Detect which cell encompasses the target text, then output its [x, y] center coordinate. 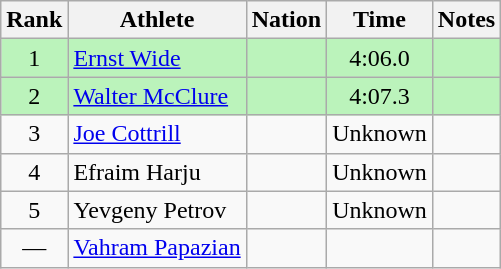
Efraim Harju [157, 172]
Athlete [157, 20]
Vahram Papazian [157, 248]
Time [380, 20]
Nation [286, 20]
Rank [34, 20]
Yevgeny Petrov [157, 210]
3 [34, 134]
1 [34, 58]
4:07.3 [380, 96]
Notes [466, 20]
4 [34, 172]
— [34, 248]
4:06.0 [380, 58]
2 [34, 96]
Ernst Wide [157, 58]
Joe Cottrill [157, 134]
5 [34, 210]
Walter McClure [157, 96]
